Identify which cell holds the provided text, then report its (x, y) central coordinate. 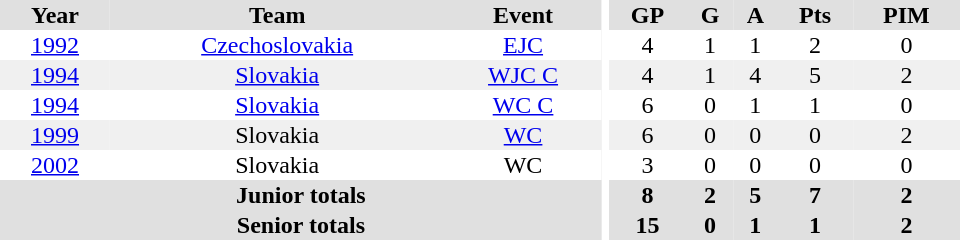
2002 (55, 165)
A (755, 15)
1992 (55, 45)
WC C (523, 105)
PIM (906, 15)
EJC (523, 45)
Team (277, 15)
GP (647, 15)
Czechoslovakia (277, 45)
Year (55, 15)
G (710, 15)
Senior totals (301, 225)
WJC C (523, 75)
3 (647, 165)
8 (647, 195)
7 (814, 195)
Event (523, 15)
Pts (814, 15)
15 (647, 225)
Junior totals (301, 195)
1999 (55, 135)
